Find where the given text appears and provide that cell's center as [x, y] coordinate. 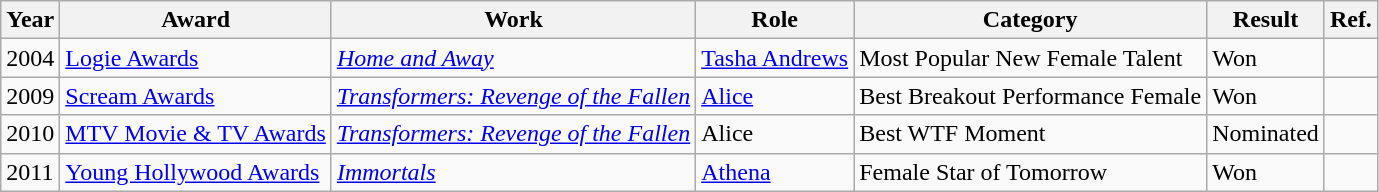
Category [1030, 20]
Athena [775, 172]
Work [513, 20]
Nominated [1266, 134]
Ref. [1350, 20]
Role [775, 20]
2009 [30, 96]
Best WTF Moment [1030, 134]
2011 [30, 172]
2004 [30, 58]
Best Breakout Performance Female [1030, 96]
Award [196, 20]
Result [1266, 20]
MTV Movie & TV Awards [196, 134]
Tasha Andrews [775, 58]
Female Star of Tomorrow [1030, 172]
Logie Awards [196, 58]
Immortals [513, 172]
Young Hollywood Awards [196, 172]
2010 [30, 134]
Scream Awards [196, 96]
Most Popular New Female Talent [1030, 58]
Year [30, 20]
Home and Away [513, 58]
